Find where the given text appears and provide that cell's center as (X, Y) coordinate. 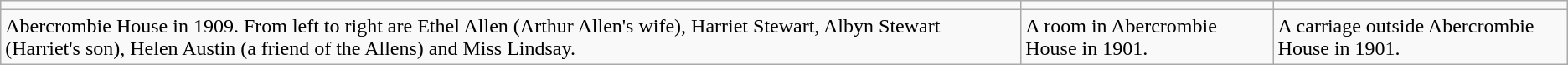
A room in Abercrombie House in 1901. (1148, 37)
A carriage outside Abercrombie House in 1901. (1421, 37)
